Pinpoint the cell where the given text exists, returning its [x, y] midpoint coordinate. 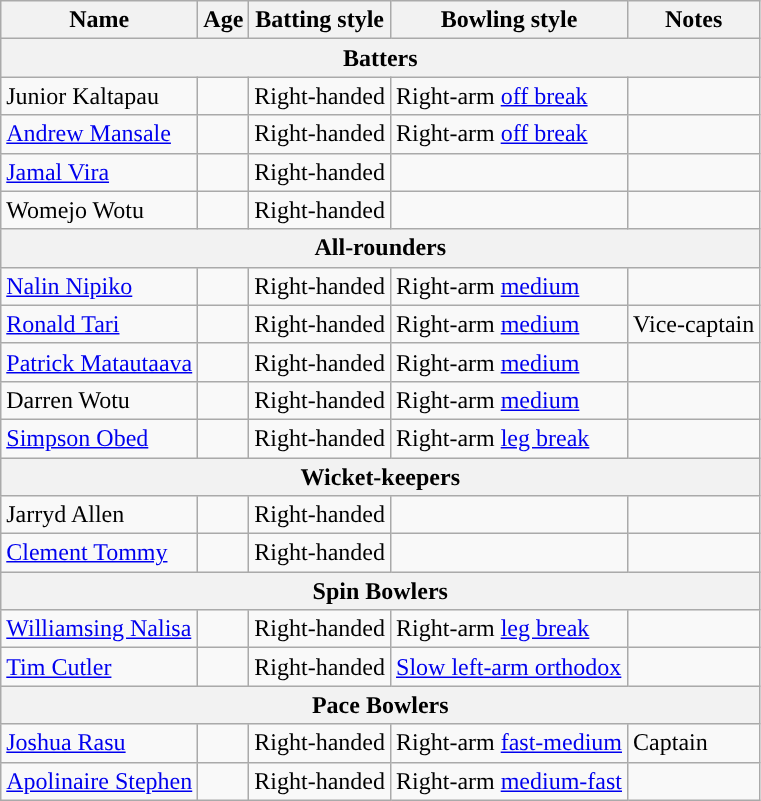
Bowling style [510, 20]
Womejo Wotu [100, 210]
Williamsing Nalisa [100, 629]
Joshua Rasu [100, 743]
Clement Tommy [100, 553]
Patrick Matautaava [100, 362]
Junior Kaltapau [100, 96]
Right-arm medium-fast [510, 781]
Slow left-arm orthodox [510, 667]
Age [224, 20]
Wicket-keepers [380, 477]
Tim Cutler [100, 667]
Jamal Vira [100, 172]
Notes [694, 20]
Vice-captain [694, 324]
Simpson Obed [100, 438]
Apolinaire Stephen [100, 781]
Jarryd Allen [100, 515]
Name [100, 20]
Andrew Mansale [100, 134]
Spin Bowlers [380, 591]
Batters [380, 58]
Pace Bowlers [380, 705]
All-rounders [380, 248]
Captain [694, 743]
Batting style [320, 20]
Nalin Nipiko [100, 286]
Ronald Tari [100, 324]
Right-arm fast-medium [510, 743]
Darren Wotu [100, 400]
